Determine the [x, y] coordinate at the center of the cell enclosing the given text.  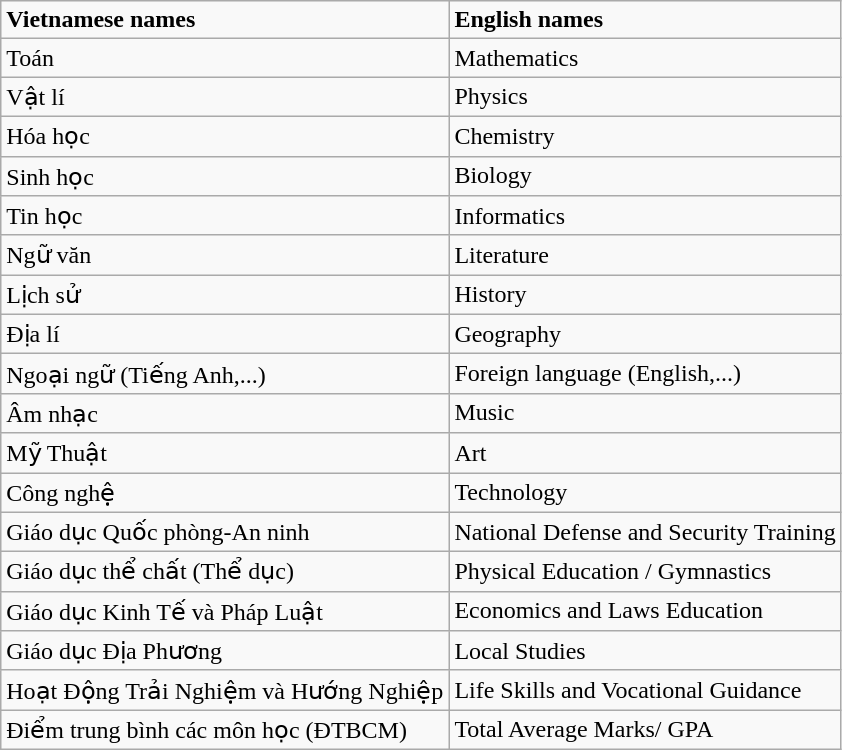
English names [645, 20]
Foreign language (English,...) [645, 374]
Local Studies [645, 651]
Ngữ văn [225, 255]
Biology [645, 176]
Physical Education / Gymnastics [645, 572]
Music [645, 413]
Giáo dục Quốc phòng-An ninh [225, 532]
Mỹ Thuật [225, 453]
Mathematics [645, 58]
Điểm trung bình các môn học (ĐTBCM) [225, 730]
Chemistry [645, 136]
Geography [645, 334]
Hoạt Động Trải Nghiệm và Hướng Nghiệp [225, 690]
Sinh học [225, 176]
Ngoại ngữ (Tiếng Anh,...) [225, 374]
Giáo dục thể chất (Thể dục) [225, 572]
Giáo dục Địa Phương [225, 651]
History [645, 295]
Vietnamese names [225, 20]
Địa lí [225, 334]
Life Skills and Vocational Guidance [645, 690]
Lịch sử [225, 295]
Total Average Marks/ GPA [645, 730]
Economics and Laws Education [645, 611]
Công nghệ [225, 492]
Vật lí [225, 97]
Giáo dục Kinh Tế và Pháp Luật [225, 611]
National Defense and Security Training [645, 532]
Toán [225, 58]
Art [645, 453]
Âm nhạc [225, 413]
Literature [645, 255]
Informatics [645, 216]
Physics [645, 97]
Technology [645, 492]
Hóa học [225, 136]
Tin học [225, 216]
